Return [x, y] of the center of cell containing provided text 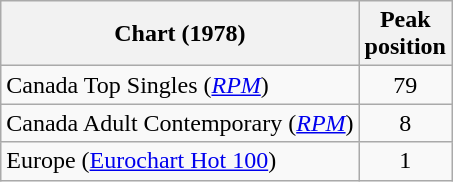
Canada Top Singles (RPM) [180, 85]
8 [405, 123]
Peakposition [405, 34]
Chart (1978) [180, 34]
1 [405, 161]
Canada Adult Contemporary (RPM) [180, 123]
Europe (Eurochart Hot 100) [180, 161]
79 [405, 85]
